For the text-containing cell, return its midpoint in [x, y] coordinate format. 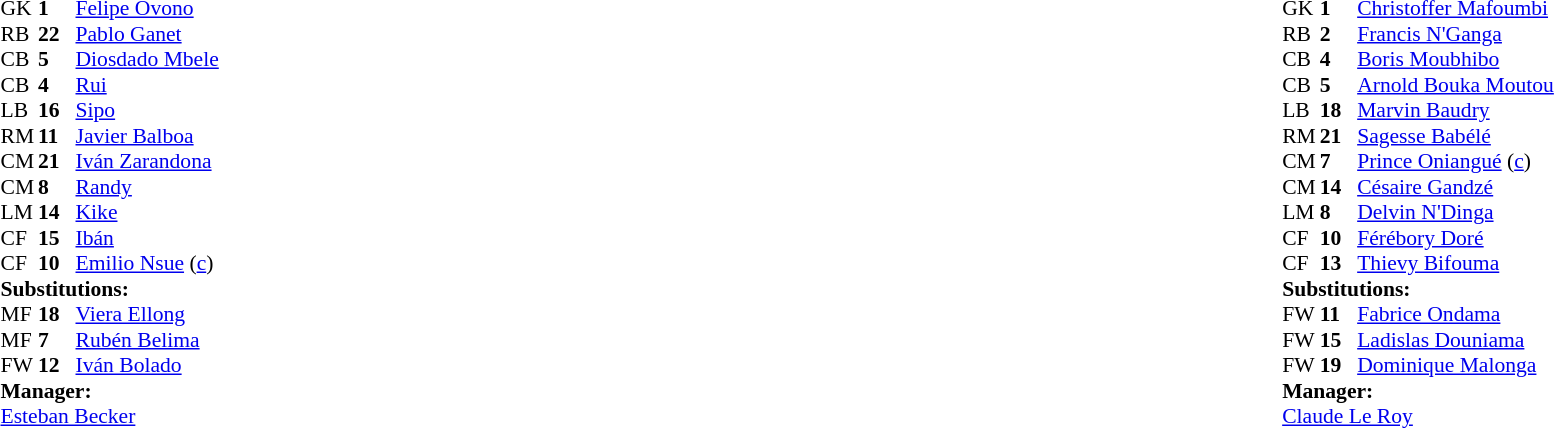
Ladislas Douniama [1456, 340]
Fabrice Ondama [1456, 315]
Sagesse Babélé [1456, 136]
Kike [148, 213]
Arnold Bouka Moutou [1456, 85]
Férébory Doré [1456, 238]
Ibán [148, 238]
13 [1339, 263]
Sipo [148, 111]
2 [1339, 34]
Francis N'Ganga [1456, 34]
Iván Bolado [148, 365]
Delvin N'Dinga [1456, 213]
Marvin Baudry [1456, 111]
Iván Zarandona [148, 161]
Viera Ellong [148, 315]
Dominique Malonga [1456, 365]
Diosdado Mbele [148, 59]
Rui [148, 85]
Randy [148, 187]
16 [57, 111]
12 [57, 365]
Prince Oniangué (c) [1456, 161]
Boris Moubhibo [1456, 59]
22 [57, 34]
Javier Balboa [148, 136]
Rubén Belima [148, 340]
Césaire Gandzé [1456, 187]
Pablo Ganet [148, 34]
19 [1339, 365]
Emilio Nsue (c) [148, 263]
Thievy Bifouma [1456, 263]
